Search for the cell housing the specified text and yield its (x, y) center coordinate. 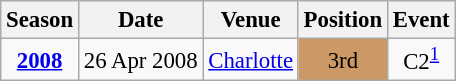
Event (421, 20)
Charlotte (250, 60)
Position (342, 20)
C21 (421, 60)
Season (40, 20)
2008 (40, 60)
3rd (342, 60)
26 Apr 2008 (140, 60)
Venue (250, 20)
Date (140, 20)
